Provide the (X, Y) coordinate of the cell's center where the given text is located.  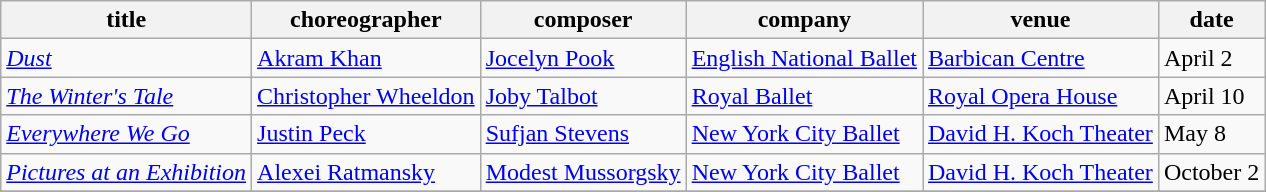
Barbican Centre (1040, 58)
Modest Mussorgsky (583, 172)
Royal Ballet (804, 96)
venue (1040, 20)
composer (583, 20)
Royal Opera House (1040, 96)
Alexei Ratmansky (366, 172)
Christopher Wheeldon (366, 96)
title (126, 20)
Everywhere We Go (126, 134)
Dust (126, 58)
English National Ballet (804, 58)
May 8 (1211, 134)
Pictures at an Exhibition (126, 172)
Sufjan Stevens (583, 134)
April 2 (1211, 58)
The Winter's Tale (126, 96)
choreographer (366, 20)
Joby Talbot (583, 96)
Justin Peck (366, 134)
Jocelyn Pook (583, 58)
date (1211, 20)
company (804, 20)
April 10 (1211, 96)
Akram Khan (366, 58)
October 2 (1211, 172)
